Search for the cell housing the specified text and yield its [x, y] center coordinate. 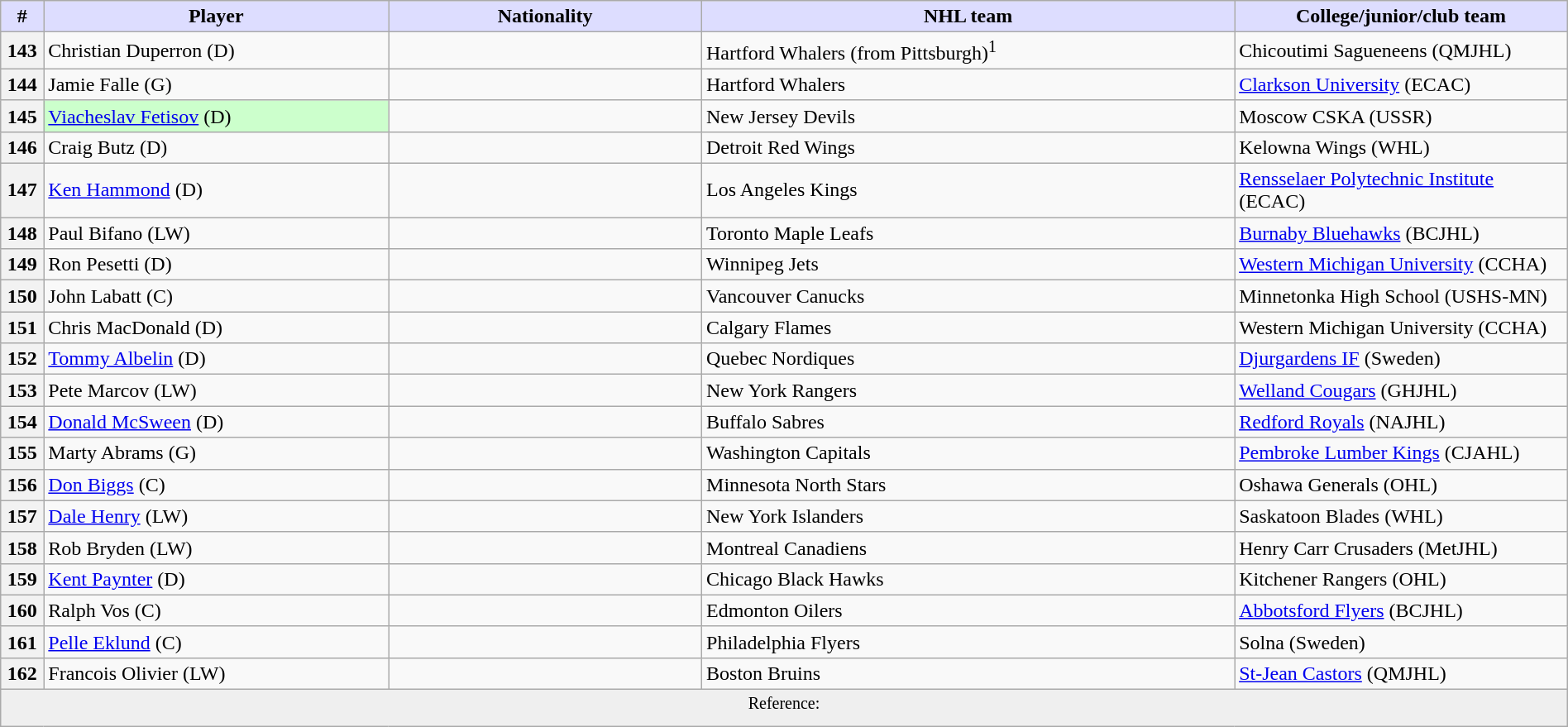
Chicago Black Hawks [968, 579]
Ralph Vos (C) [217, 610]
146 [22, 147]
Djurgardens IF (Sweden) [1401, 359]
Pete Marcov (LW) [217, 390]
NHL team [968, 17]
149 [22, 265]
161 [22, 642]
Kent Paynter (D) [217, 579]
Burnaby Bluehawks (BCJHL) [1401, 233]
160 [22, 610]
Ken Hammond (D) [217, 190]
Redford Royals (NAJHL) [1401, 422]
Marty Abrams (G) [217, 453]
Minnesota North Stars [968, 485]
Jamie Falle (G) [217, 84]
Philadelphia Flyers [968, 642]
156 [22, 485]
Clarkson University (ECAC) [1401, 84]
Rensselaer Polytechnic Institute (ECAC) [1401, 190]
Boston Bruins [968, 673]
Detroit Red Wings [968, 147]
144 [22, 84]
Edmonton Oilers [968, 610]
Montreal Canadiens [968, 548]
Henry Carr Crusaders (MetJHL) [1401, 548]
Craig Butz (D) [217, 147]
Minnetonka High School (USHS-MN) [1401, 296]
New York Rangers [968, 390]
155 [22, 453]
Vancouver Canucks [968, 296]
Los Angeles Kings [968, 190]
Chicoutimi Sagueneens (QMJHL) [1401, 51]
St-Jean Castors (QMJHL) [1401, 673]
Chris MacDonald (D) [217, 328]
Francois Olivier (LW) [217, 673]
Reference: [784, 708]
147 [22, 190]
John Labatt (C) [217, 296]
Moscow CSKA (USSR) [1401, 116]
Dale Henry (LW) [217, 516]
Kelowna Wings (WHL) [1401, 147]
Viacheslav Fetisov (D) [217, 116]
159 [22, 579]
Calgary Flames [968, 328]
158 [22, 548]
Welland Cougars (GHJHL) [1401, 390]
Ron Pesetti (D) [217, 265]
Oshawa Generals (OHL) [1401, 485]
154 [22, 422]
Pelle Eklund (C) [217, 642]
Don Biggs (C) [217, 485]
Hartford Whalers (from Pittsburgh)1 [968, 51]
Paul Bifano (LW) [217, 233]
148 [22, 233]
145 [22, 116]
Solna (Sweden) [1401, 642]
152 [22, 359]
Saskatoon Blades (WHL) [1401, 516]
Toronto Maple Leafs [968, 233]
Abbotsford Flyers (BCJHL) [1401, 610]
Nationality [546, 17]
New Jersey Devils [968, 116]
Hartford Whalers [968, 84]
Winnipeg Jets [968, 265]
150 [22, 296]
Tommy Albelin (D) [217, 359]
Pembroke Lumber Kings (CJAHL) [1401, 453]
Player [217, 17]
# [22, 17]
157 [22, 516]
Rob Bryden (LW) [217, 548]
Kitchener Rangers (OHL) [1401, 579]
College/junior/club team [1401, 17]
Donald McSween (D) [217, 422]
153 [22, 390]
Christian Duperron (D) [217, 51]
143 [22, 51]
New York Islanders [968, 516]
151 [22, 328]
Buffalo Sabres [968, 422]
Quebec Nordiques [968, 359]
Washington Capitals [968, 453]
162 [22, 673]
